Identify which cell holds the provided text, then report its (X, Y) central coordinate. 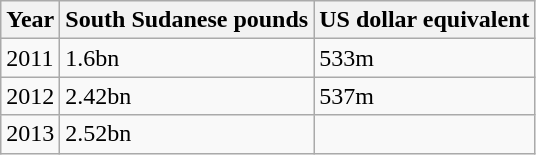
2.42bn (187, 96)
2013 (30, 134)
533m (424, 58)
South Sudanese pounds (187, 20)
2011 (30, 58)
Year (30, 20)
US dollar equivalent (424, 20)
537m (424, 96)
1.6bn (187, 58)
2012 (30, 96)
2.52bn (187, 134)
